Search for the cell housing the specified text and yield its (x, y) center coordinate. 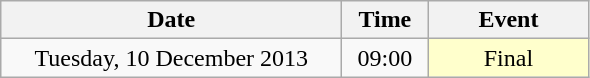
Tuesday, 10 December 2013 (172, 58)
Final (508, 58)
Time (385, 20)
Event (508, 20)
09:00 (385, 58)
Date (172, 20)
